For the text-containing cell, return its midpoint in [X, Y] coordinate format. 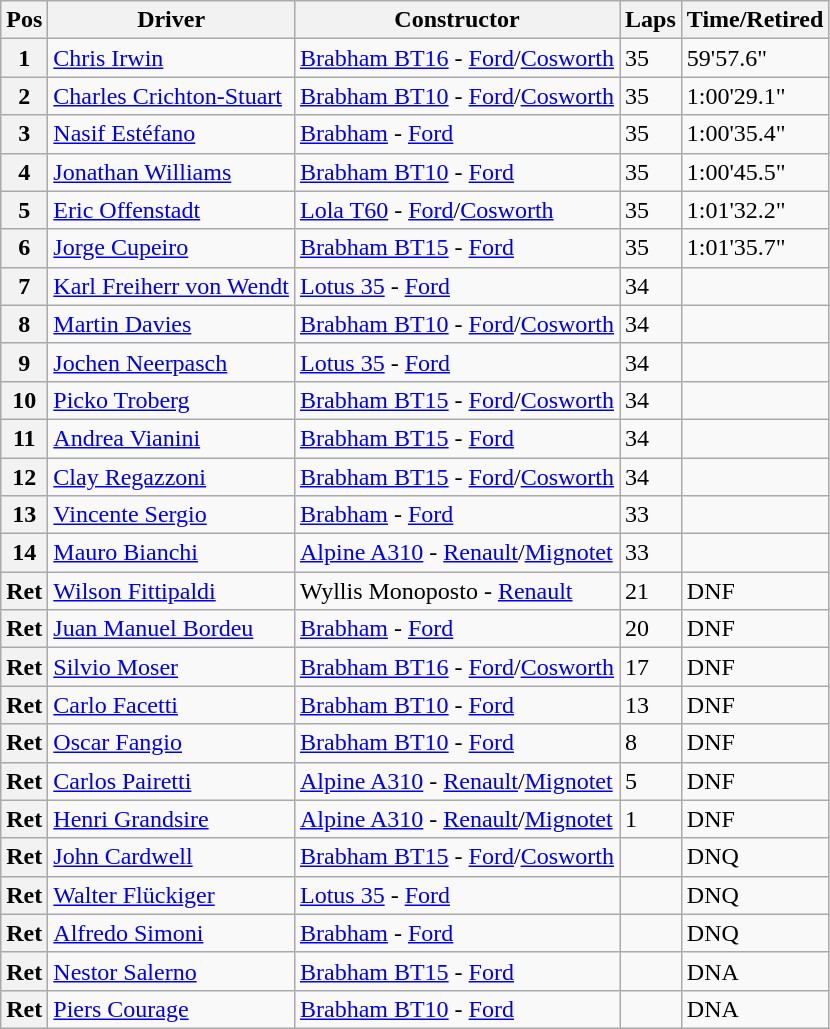
Jonathan Williams [172, 172]
Oscar Fangio [172, 743]
Chris Irwin [172, 58]
Martin Davies [172, 324]
1:00'35.4" [754, 134]
Walter Flückiger [172, 895]
Jorge Cupeiro [172, 248]
Mauro Bianchi [172, 553]
20 [651, 629]
Alfredo Simoni [172, 933]
1:01'35.7" [754, 248]
14 [24, 553]
Eric Offenstadt [172, 210]
Wilson Fittipaldi [172, 591]
1:01'32.2" [754, 210]
Driver [172, 20]
Pos [24, 20]
Clay Regazzoni [172, 477]
10 [24, 400]
Andrea Vianini [172, 438]
Henri Grandsire [172, 819]
Silvio Moser [172, 667]
Wyllis Monoposto - Renault [456, 591]
6 [24, 248]
2 [24, 96]
Nestor Salerno [172, 971]
3 [24, 134]
Time/Retired [754, 20]
1:00'45.5" [754, 172]
Carlos Pairetti [172, 781]
Carlo Facetti [172, 705]
9 [24, 362]
Piers Courage [172, 1009]
Constructor [456, 20]
Jochen Neerpasch [172, 362]
7 [24, 286]
Vincente Sergio [172, 515]
12 [24, 477]
59'57.6" [754, 58]
Lola T60 - Ford/Cosworth [456, 210]
21 [651, 591]
Laps [651, 20]
Charles Crichton-Stuart [172, 96]
Karl Freiherr von Wendt [172, 286]
John Cardwell [172, 857]
17 [651, 667]
Picko Troberg [172, 400]
11 [24, 438]
4 [24, 172]
1:00'29.1" [754, 96]
Juan Manuel Bordeu [172, 629]
Nasif Estéfano [172, 134]
